Identify which cell holds the provided text, then report its [x, y] central coordinate. 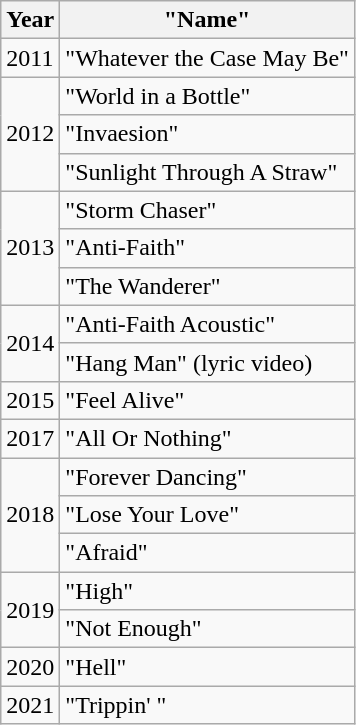
"Lose Your Love" [208, 515]
"Anti-Faith Acoustic" [208, 324]
"Whatever the Case May Be" [208, 58]
2017 [30, 438]
"Anti-Faith" [208, 248]
"Afraid" [208, 553]
2021 [30, 705]
2020 [30, 667]
2012 [30, 134]
"Name" [208, 20]
"Not Enough" [208, 629]
2018 [30, 515]
2013 [30, 248]
"Feel Alive" [208, 400]
2014 [30, 343]
2015 [30, 400]
Year [30, 20]
"Forever Dancing" [208, 477]
"World in a Bottle" [208, 96]
"High" [208, 591]
"Hell" [208, 667]
"Sunlight Through A Straw" [208, 172]
"The Wanderer" [208, 286]
2011 [30, 58]
2019 [30, 610]
"All Or Nothing" [208, 438]
"Hang Man" (lyric video) [208, 362]
"Trippin' " [208, 705]
"Invaesion" [208, 134]
"Storm Chaser" [208, 210]
